Return (x, y) of the center of cell containing provided text 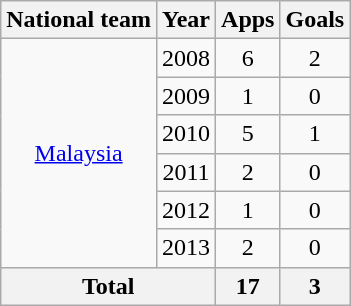
2008 (186, 58)
2013 (186, 248)
Apps (248, 20)
2012 (186, 210)
3 (315, 286)
6 (248, 58)
2009 (186, 96)
Year (186, 20)
5 (248, 134)
Malaysia (79, 153)
2011 (186, 172)
2010 (186, 134)
Goals (315, 20)
17 (248, 286)
National team (79, 20)
Total (108, 286)
